Scan for the cell matching the given text and deliver its (X, Y) coordinate at center. 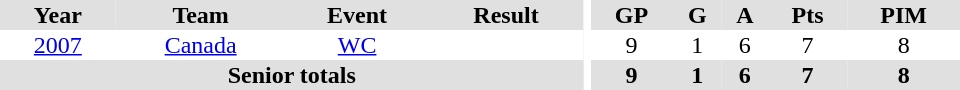
Canada (201, 45)
Senior totals (292, 75)
A (745, 15)
2007 (58, 45)
GP (631, 15)
G (698, 15)
WC (358, 45)
Team (201, 15)
Event (358, 15)
Pts (808, 15)
Result (506, 15)
Year (58, 15)
PIM (904, 15)
